For the text-containing cell, return its midpoint in [X, Y] coordinate format. 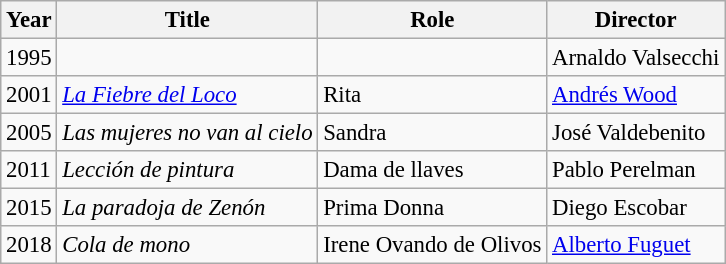
Director [636, 20]
Prima Donna [432, 208]
José Valdebenito [636, 133]
Lección de pintura [188, 170]
Role [432, 20]
2011 [29, 170]
Pablo Perelman [636, 170]
1995 [29, 58]
Title [188, 20]
2005 [29, 133]
Arnaldo Valsecchi [636, 58]
2015 [29, 208]
2018 [29, 245]
La Fiebre del Loco [188, 95]
2001 [29, 95]
Alberto Fuguet [636, 245]
La paradoja de Zenón [188, 208]
Year [29, 20]
Dama de llaves [432, 170]
Andrés Wood [636, 95]
Sandra [432, 133]
Irene Ovando de Olivos [432, 245]
Diego Escobar [636, 208]
Rita [432, 95]
Las mujeres no van al cielo [188, 133]
Cola de mono [188, 245]
